Return [X, Y] of the center of cell containing provided text 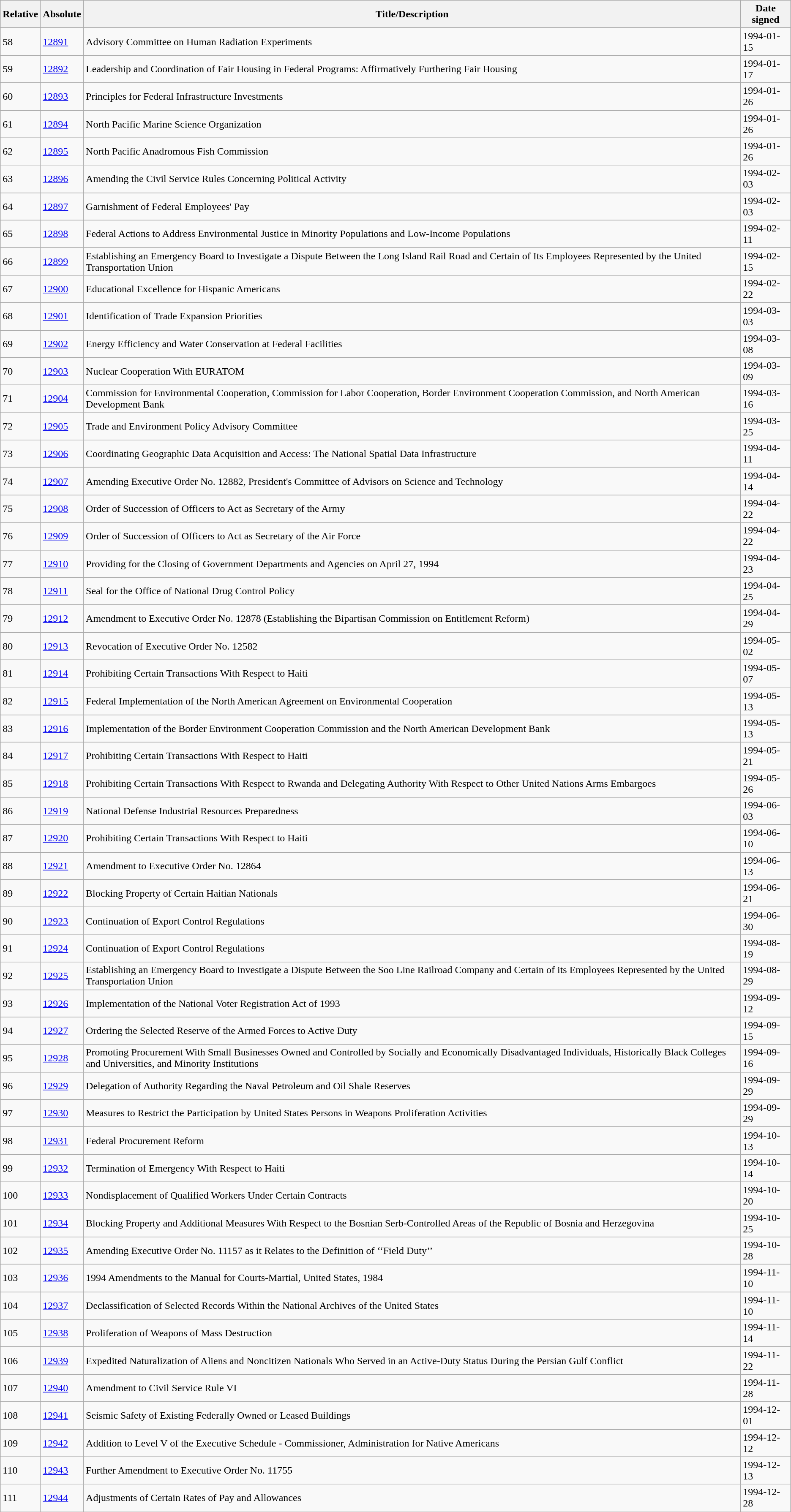
12938 [62, 1333]
12932 [62, 1168]
91 [20, 949]
1994-03-09 [766, 372]
National Defense Industrial Resources Preparedness [412, 811]
107 [20, 1388]
80 [20, 646]
12896 [62, 179]
Date signed [766, 14]
Amending Executive Order No. 11157 as it Relates to the Definition of ‘‘Field Duty’’ [412, 1251]
Garnishment of Federal Employees' Pay [412, 206]
Prohibiting Certain Transactions With Respect to Rwanda and Delegating Authority With Respect to Other United Nations Arms Embargoes [412, 783]
1994-06-21 [766, 894]
1994-12-12 [766, 1443]
69 [20, 344]
Ordering the Selected Reserve of the Armed Forces to Active Duty [412, 1031]
Order of Succession of Officers to Act as Secretary of the Air Force [412, 536]
108 [20, 1416]
Order of Succession of Officers to Act as Secretary of the Army [412, 509]
Declassification of Selected Records Within the National Archives of the United States [412, 1306]
59 [20, 69]
Federal Actions to Address Environmental Justice in Minority Populations and Low-Income Populations [412, 234]
84 [20, 756]
North Pacific Marine Science Organization [412, 124]
1994-09-15 [766, 1031]
Trade and Environment Policy Advisory Committee [412, 427]
74 [20, 481]
1994-09-12 [766, 1003]
12911 [62, 591]
Relative [20, 14]
1994-02-11 [766, 234]
81 [20, 673]
Revocation of Executive Order No. 12582 [412, 646]
12936 [62, 1278]
60 [20, 96]
12937 [62, 1306]
1994 Amendments to the Manual for Courts-Martial, United States, 1984 [412, 1278]
12905 [62, 427]
12925 [62, 976]
12904 [62, 399]
Addition to Level V of the Executive Schedule - Commissioner, Administration for Native Americans [412, 1443]
95 [20, 1058]
88 [20, 866]
12917 [62, 756]
12893 [62, 96]
58 [20, 41]
62 [20, 151]
1994-02-22 [766, 289]
68 [20, 316]
12920 [62, 839]
12914 [62, 673]
1994-02-15 [766, 261]
79 [20, 618]
Proliferation of Weapons of Mass Destruction [412, 1333]
12931 [62, 1140]
Federal Implementation of the North American Agreement on Environmental Cooperation [412, 701]
12915 [62, 701]
77 [20, 563]
12900 [62, 289]
106 [20, 1361]
72 [20, 427]
12913 [62, 646]
12944 [62, 1498]
Identification of Trade Expansion Priorities [412, 316]
111 [20, 1498]
12942 [62, 1443]
103 [20, 1278]
12922 [62, 894]
12928 [62, 1058]
12918 [62, 783]
92 [20, 976]
Amendment to Executive Order No. 12878 (Establishing the Bipartisan Commission on Entitlement Reform) [412, 618]
70 [20, 372]
1994-11-14 [766, 1333]
12935 [62, 1251]
1994-06-30 [766, 921]
1994-04-11 [766, 454]
104 [20, 1306]
102 [20, 1251]
Advisory Committee on Human Radiation Experiments [412, 41]
Blocking Property of Certain Haitian Nationals [412, 894]
12912 [62, 618]
1994-06-03 [766, 811]
Providing for the Closing of Government Departments and Agencies on April 27, 1994 [412, 563]
12941 [62, 1416]
12934 [62, 1223]
1994-03-16 [766, 399]
Amendment to Executive Order No. 12864 [412, 866]
12902 [62, 344]
12923 [62, 921]
1994-01-17 [766, 69]
1994-10-28 [766, 1251]
12926 [62, 1003]
1994-10-25 [766, 1223]
12909 [62, 536]
109 [20, 1443]
Further Amendment to Executive Order No. 11755 [412, 1471]
12899 [62, 261]
83 [20, 728]
Nuclear Cooperation With EURATOM [412, 372]
1994-12-13 [766, 1471]
67 [20, 289]
12907 [62, 481]
96 [20, 1085]
Leadership and Coordination of Fair Housing in Federal Programs: Affirmatively Furthering Fair Housing [412, 69]
Implementation of the National Voter Registration Act of 1993 [412, 1003]
89 [20, 894]
90 [20, 921]
1994-03-25 [766, 427]
1994-05-02 [766, 646]
12929 [62, 1085]
1994-10-20 [766, 1195]
1994-05-07 [766, 673]
75 [20, 509]
93 [20, 1003]
Coordinating Geographic Data Acquisition and Access: The National Spatial Data Infrastructure [412, 454]
Nondisplacement of Qualified Workers Under Certain Contracts [412, 1195]
Seal for the Office of National Drug Control Policy [412, 591]
87 [20, 839]
Educational Excellence for Hispanic Americans [412, 289]
1994-05-21 [766, 756]
12897 [62, 206]
North Pacific Anadromous Fish Commission [412, 151]
94 [20, 1031]
85 [20, 783]
1994-08-29 [766, 976]
12908 [62, 509]
Seismic Safety of Existing Federally Owned or Leased Buildings [412, 1416]
1994-05-26 [766, 783]
12919 [62, 811]
12892 [62, 69]
Termination of Emergency With Respect to Haiti [412, 1168]
Amending the Civil Service Rules Concerning Political Activity [412, 179]
1994-12-28 [766, 1498]
1994-11-28 [766, 1388]
1994-04-25 [766, 591]
12898 [62, 234]
Implementation of the Border Environment Cooperation Commission and the North American Development Bank [412, 728]
1994-09-16 [766, 1058]
1994-12-01 [766, 1416]
Energy Efficiency and Water Conservation at Federal Facilities [412, 344]
Absolute [62, 14]
Title/Description [412, 14]
110 [20, 1471]
Measures to Restrict the Participation by United States Persons in Weapons Proliferation Activities [412, 1113]
1994-01-15 [766, 41]
97 [20, 1113]
82 [20, 701]
1994-03-08 [766, 344]
Federal Procurement Reform [412, 1140]
99 [20, 1168]
12903 [62, 372]
61 [20, 124]
12916 [62, 728]
Amending Executive Order No. 12882, President's Committee of Advisors on Science and Technology [412, 481]
12906 [62, 454]
1994-10-14 [766, 1168]
73 [20, 454]
86 [20, 811]
1994-10-13 [766, 1140]
64 [20, 206]
12921 [62, 866]
1994-04-23 [766, 563]
1994-11-22 [766, 1361]
Principles for Federal Infrastructure Investments [412, 96]
105 [20, 1333]
98 [20, 1140]
Blocking Property and Additional Measures With Respect to the Bosnian Serb-Controlled Areas of the Republic of Bosnia and Herzegovina [412, 1223]
1994-08-19 [766, 949]
71 [20, 399]
12939 [62, 1361]
66 [20, 261]
101 [20, 1223]
100 [20, 1195]
12894 [62, 124]
12930 [62, 1113]
1994-04-14 [766, 481]
12933 [62, 1195]
Amendment to Civil Service Rule VI [412, 1388]
Delegation of Authority Regarding the Naval Petroleum and Oil Shale Reserves [412, 1085]
Adjustments of Certain Rates of Pay and Allowances [412, 1498]
12910 [62, 563]
78 [20, 591]
1994-06-10 [766, 839]
63 [20, 179]
12927 [62, 1031]
12891 [62, 41]
12940 [62, 1388]
Expedited Naturalization of Aliens and Noncitizen Nationals Who Served in an Active-Duty Status During the Persian Gulf Conflict [412, 1361]
1994-04-29 [766, 618]
1994-06-13 [766, 866]
65 [20, 234]
12924 [62, 949]
12943 [62, 1471]
76 [20, 536]
12895 [62, 151]
1994-03-03 [766, 316]
12901 [62, 316]
